For the text-containing cell, return its midpoint in [X, Y] coordinate format. 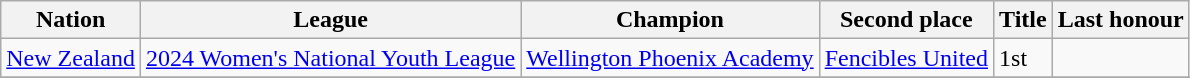
1st [1024, 58]
Nation [71, 20]
Last honour [1120, 20]
Second place [906, 20]
2024 Women's National Youth League [330, 58]
League [330, 20]
Wellington Phoenix Academy [670, 58]
Title [1024, 20]
Fencibles United [906, 58]
New Zealand [71, 58]
Champion [670, 20]
